Output the [X, Y] coordinate of the center of the cell containing the given text.  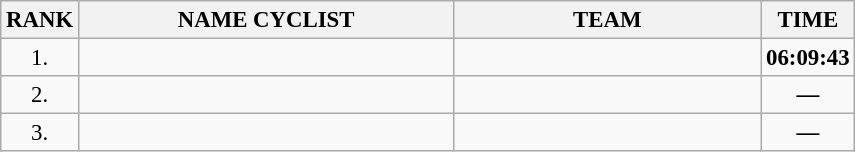
06:09:43 [808, 58]
1. [40, 58]
3. [40, 133]
TIME [808, 20]
TEAM [608, 20]
RANK [40, 20]
NAME CYCLIST [266, 20]
2. [40, 95]
